Identify which cell holds the provided text, then report its (x, y) central coordinate. 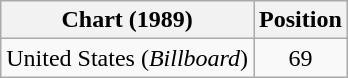
United States (Billboard) (128, 58)
69 (301, 58)
Chart (1989) (128, 20)
Position (301, 20)
